Provide the [X, Y] coordinate of the cell's center where the given text is located.  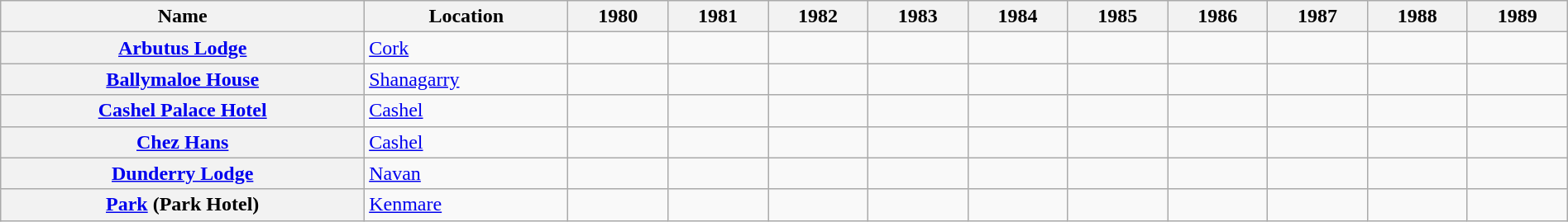
Cork [466, 48]
Navan [466, 173]
1987 [1318, 17]
Ballymaloe House [183, 79]
1984 [1017, 17]
Cashel Palace Hotel [183, 111]
Location [466, 17]
1982 [817, 17]
1986 [1217, 17]
1985 [1118, 17]
Shanagarry [466, 79]
1989 [1517, 17]
1981 [718, 17]
1988 [1417, 17]
Chez Hans [183, 142]
Name [183, 17]
1980 [619, 17]
Kenmare [466, 205]
Arbutus Lodge [183, 48]
Park (Park Hotel) [183, 205]
1983 [918, 17]
Dunderry Lodge [183, 173]
